Provide the [x, y] coordinate of the cell's center where the given text is located.  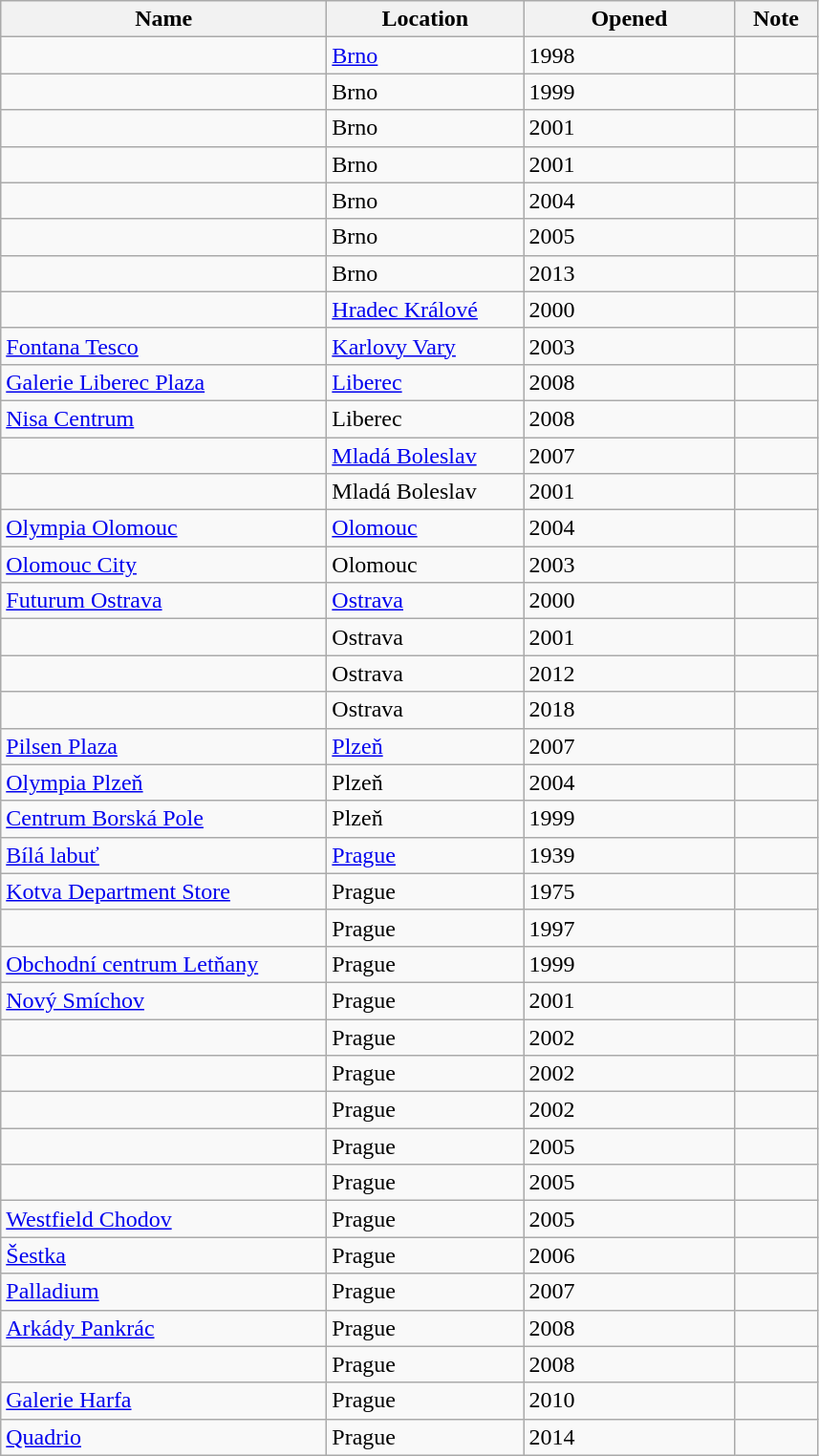
2018 [629, 710]
Palladium [164, 1292]
Nisa Centrum [164, 418]
2012 [629, 674]
1975 [629, 891]
2013 [629, 273]
Nový Smíchov [164, 1000]
Location [425, 19]
2010 [629, 1401]
Olympia Olomouc [164, 528]
Galerie Liberec Plaza [164, 382]
Centrum Borská Pole [164, 819]
Westfield Chodov [164, 1219]
Bílá labuť [164, 855]
Hradec Králové [425, 310]
Karlovy Vary [425, 346]
Note [776, 19]
Kotva Department Store [164, 891]
Quadrio [164, 1437]
Futurum Ostrava [164, 601]
Fontana Tesco [164, 346]
Arkády Pankrác [164, 1328]
1997 [629, 928]
2006 [629, 1255]
Obchodní centrum Letňany [164, 964]
1998 [629, 55]
Olympia Plzeň [164, 782]
Pilsen Plaza [164, 746]
Name [164, 19]
1939 [629, 855]
Olomouc City [164, 565]
Šestka [164, 1255]
Galerie Harfa [164, 1401]
2014 [629, 1437]
Opened [629, 19]
